Pinpoint the cell where the given text exists, returning its [X, Y] midpoint coordinate. 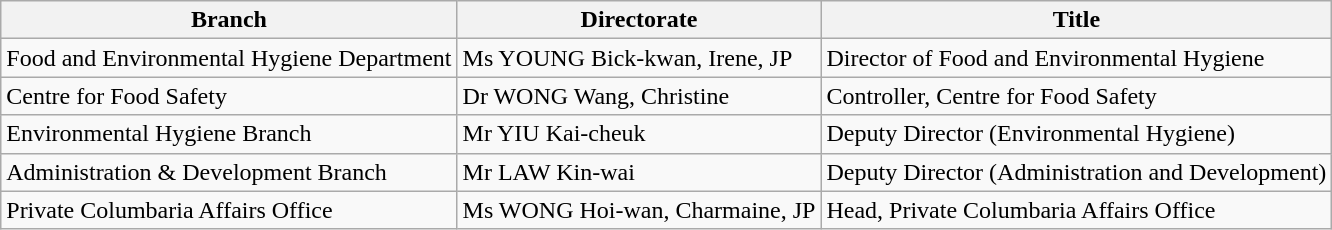
Title [1076, 20]
Dr WONG Wang, Christine [639, 96]
Controller, Centre for Food Safety [1076, 96]
Deputy Director (Environmental Hygiene) [1076, 134]
Ms YOUNG Bick-kwan, Irene, JP [639, 58]
Centre for Food Safety [229, 96]
Environmental Hygiene Branch [229, 134]
Administration & Development Branch [229, 172]
Director of Food and Environmental Hygiene [1076, 58]
Food and Environmental Hygiene Department [229, 58]
Private Columbaria Affairs Office [229, 210]
Head, Private Columbaria Affairs Office [1076, 210]
Ms WONG Hoi-wan, Charmaine, JP [639, 210]
Branch [229, 20]
Directorate [639, 20]
Mr YIU Kai-cheuk [639, 134]
Deputy Director (Administration and Development) [1076, 172]
Mr LAW Kin-wai [639, 172]
